Output the [X, Y] coordinate of the center of the cell containing the given text.  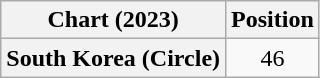
46 [273, 58]
Chart (2023) [114, 20]
South Korea (Circle) [114, 58]
Position [273, 20]
